Find where the given text appears and provide that cell's center as [x, y] coordinate. 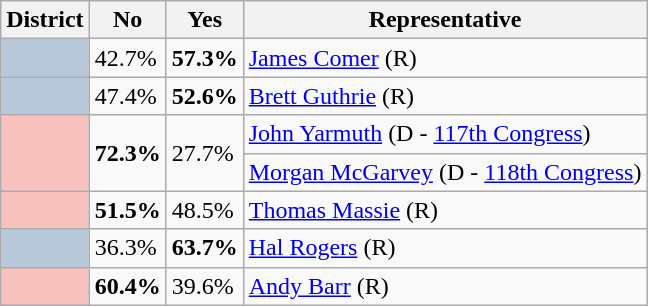
51.5% [128, 210]
52.6% [204, 96]
Thomas Massie (R) [445, 210]
63.7% [204, 248]
James Comer (R) [445, 58]
Yes [204, 20]
47.4% [128, 96]
36.3% [128, 248]
39.6% [204, 286]
Hal Rogers (R) [445, 248]
57.3% [204, 58]
42.7% [128, 58]
27.7% [204, 153]
48.5% [204, 210]
Andy Barr (R) [445, 286]
John Yarmuth (D - 117th Congress) [445, 134]
District [45, 20]
Representative [445, 20]
72.3% [128, 153]
Morgan McGarvey (D - 118th Congress) [445, 172]
Brett Guthrie (R) [445, 96]
No [128, 20]
60.4% [128, 286]
